For the text-containing cell, return its midpoint in [X, Y] coordinate format. 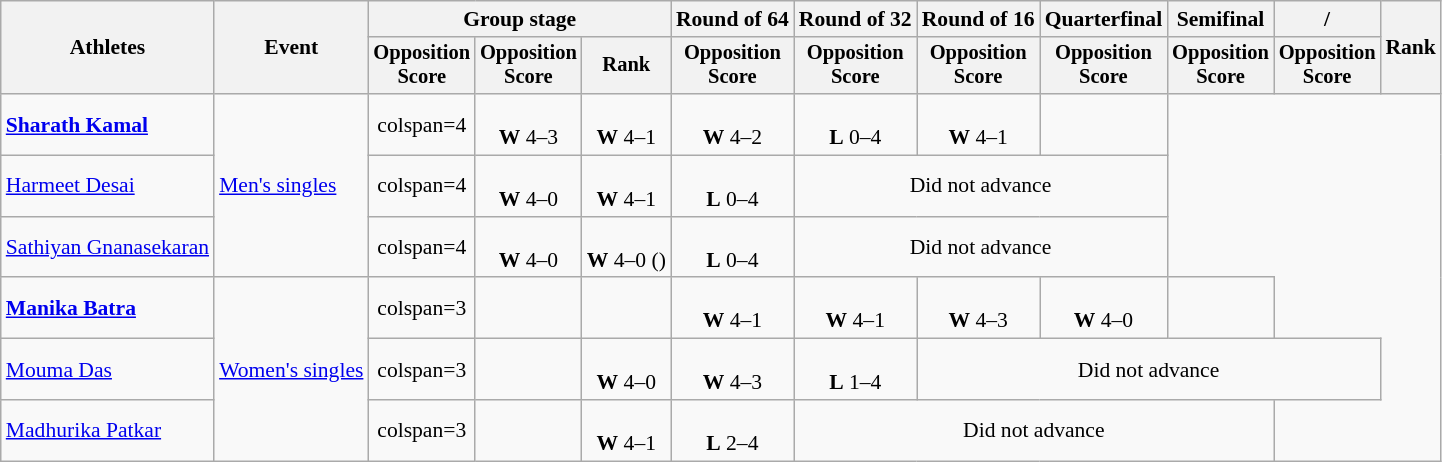
Manika Batra [108, 308]
L 2–4 [732, 430]
W 4–2 [732, 124]
Round of 64 [732, 19]
Round of 32 [856, 19]
Madhurika Patkar [108, 430]
Harmeet Desai [108, 186]
Quarterfinal [1104, 19]
Semifinal [1220, 19]
Women's singles [291, 370]
Round of 16 [978, 19]
Group stage [519, 19]
Mouma Das [108, 370]
W 4–0 () [626, 248]
Event [291, 48]
Sharath Kamal [108, 124]
Sathiyan Gnanasekaran [108, 248]
Men's singles [291, 186]
Athletes [108, 48]
/ [1328, 19]
L 1–4 [856, 370]
